From the cell containing the given text, extract its center point as (x, y) coordinate. 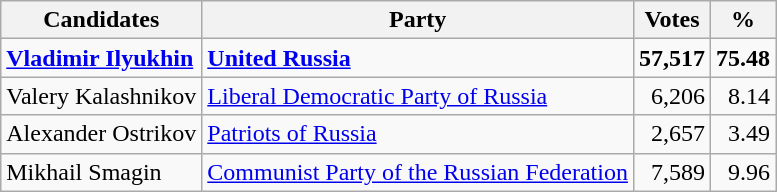
Patriots of Russia (418, 134)
Communist Party of the Russian Federation (418, 172)
3.49 (744, 134)
7,589 (672, 172)
Mikhail Smagin (102, 172)
Valery Kalashnikov (102, 96)
2,657 (672, 134)
6,206 (672, 96)
Party (418, 20)
Vladimir Ilyukhin (102, 58)
57,517 (672, 58)
9.96 (744, 172)
Alexander Ostrikov (102, 134)
% (744, 20)
United Russia (418, 58)
8.14 (744, 96)
Votes (672, 20)
Liberal Democratic Party of Russia (418, 96)
Candidates (102, 20)
75.48 (744, 58)
